Return the [x, y] coordinate for the center point of the cell that contains the specified text.  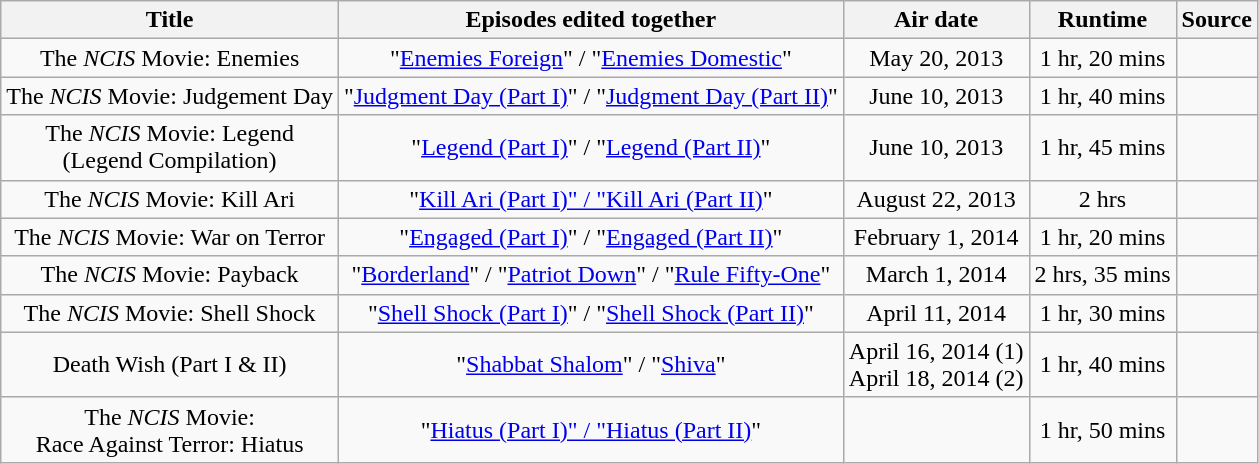
Title [170, 20]
Air date [936, 20]
2 hrs, 35 mins [1102, 275]
2 hrs [1102, 199]
"Borderland" / "Patriot Down" / "Rule Fifty-One" [590, 275]
May 20, 2013 [936, 58]
"Judgment Day (Part I)" / "Judgment Day (Part II)" [590, 96]
"Kill Ari (Part I)" / "Kill Ari (Part II)" [590, 199]
The NCIS Movie: Payback [170, 275]
April 11, 2014 [936, 313]
The NCIS Movie: Judgement Day [170, 96]
1 hr, 45 mins [1102, 148]
"Enemies Foreign" / "Enemies Domestic" [590, 58]
The NCIS Movie:Race Against Terror: Hiatus [170, 430]
The NCIS Movie: Shell Shock [170, 313]
February 1, 2014 [936, 237]
"Legend (Part I)" / "Legend (Part II)" [590, 148]
The NCIS Movie: Legend(Legend Compilation) [170, 148]
"Engaged (Part I)" / "Engaged (Part II)" [590, 237]
Source [1216, 20]
The NCIS Movie: Kill Ari [170, 199]
March 1, 2014 [936, 275]
Death Wish (Part I & II) [170, 364]
"Hiatus (Part I)" / "Hiatus (Part II)" [590, 430]
The NCIS Movie: War on Terror [170, 237]
"Shabbat Shalom" / "Shiva" [590, 364]
1 hr, 30 mins [1102, 313]
Episodes edited together [590, 20]
August 22, 2013 [936, 199]
April 16, 2014 (1)April 18, 2014 (2) [936, 364]
Runtime [1102, 20]
"Shell Shock (Part I)" / "Shell Shock (Part II)" [590, 313]
The NCIS Movie: Enemies [170, 58]
1 hr, 50 mins [1102, 430]
